Return [x, y] of the center of cell containing provided text 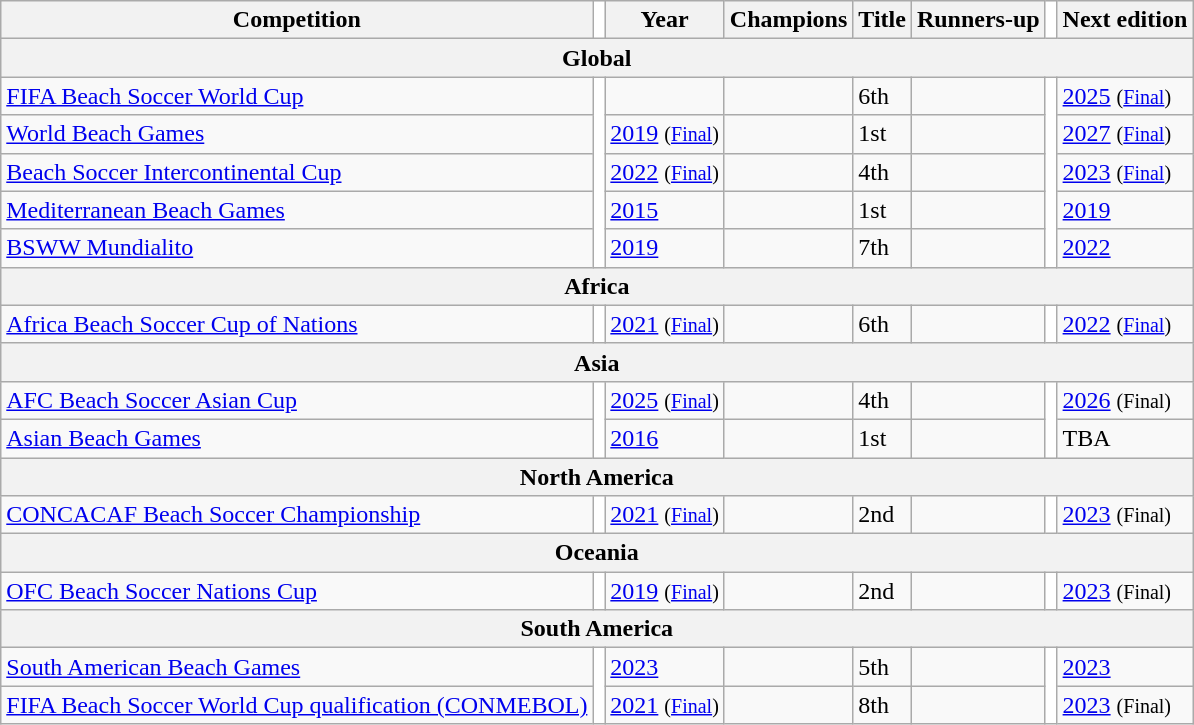
Mediterranean Beach Games [297, 210]
Champions [788, 20]
5th [882, 667]
North America [597, 477]
Asian Beach Games [297, 438]
Africa [597, 286]
Beach Soccer Intercontinental Cup [297, 172]
7th [882, 248]
OFC Beach Soccer Nations Cup [297, 591]
2015 [665, 210]
Competition [297, 20]
Africa Beach Soccer Cup of Nations [297, 324]
2027 (Final) [1125, 134]
South America [597, 629]
FIFA Beach Soccer World Cup qualification (CONMEBOL) [297, 705]
Title [882, 20]
FIFA Beach Soccer World Cup [297, 96]
AFC Beach Soccer Asian Cup [297, 400]
Oceania [597, 553]
Runners-up [978, 20]
Asia [597, 362]
2026 (Final) [1125, 400]
South American Beach Games [297, 667]
8th [882, 705]
Year [665, 20]
Global [597, 58]
2022 [1125, 248]
World Beach Games [297, 134]
Next edition [1125, 20]
2016 [665, 438]
CONCACAF Beach Soccer Championship [297, 515]
TBA [1125, 438]
BSWW Mundialito [297, 248]
